Output the [x, y] coordinate of the center of the cell containing the given text.  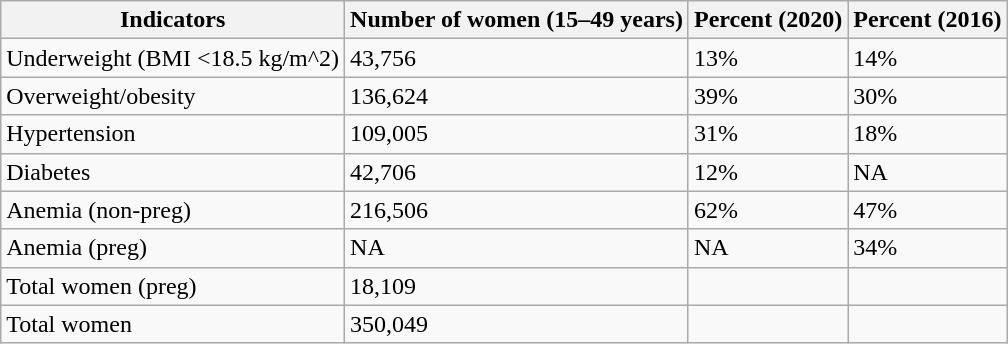
109,005 [517, 134]
136,624 [517, 96]
Percent (2016) [928, 20]
43,756 [517, 58]
30% [928, 96]
Total women [173, 324]
14% [928, 58]
18% [928, 134]
39% [768, 96]
Underweight (BMI <18.5 kg/m^2) [173, 58]
12% [768, 172]
Number of women (15–49 years) [517, 20]
Hypertension [173, 134]
216,506 [517, 210]
Total women (preg) [173, 286]
18,109 [517, 286]
47% [928, 210]
Anemia (preg) [173, 248]
Percent (2020) [768, 20]
34% [928, 248]
350,049 [517, 324]
31% [768, 134]
62% [768, 210]
42,706 [517, 172]
Anemia (non-preg) [173, 210]
13% [768, 58]
Indicators [173, 20]
Overweight/obesity [173, 96]
Diabetes [173, 172]
